Scan for the cell matching the given text and deliver its [x, y] coordinate at center. 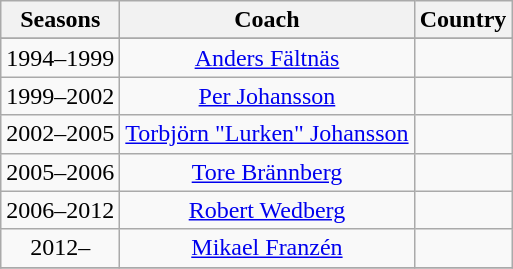
Tore Brännberg [267, 172]
2002–2005 [60, 134]
Robert Wedberg [267, 210]
1994–1999 [60, 58]
2006–2012 [60, 210]
Anders Fältnäs [267, 58]
Coach [267, 20]
1999–2002 [60, 96]
2005–2006 [60, 172]
Torbjörn "Lurken" Johansson [267, 134]
Per Johansson [267, 96]
Country [463, 20]
2012– [60, 248]
Mikael Franzén [267, 248]
Seasons [60, 20]
